Scan for the cell matching the given text and deliver its [x, y] coordinate at center. 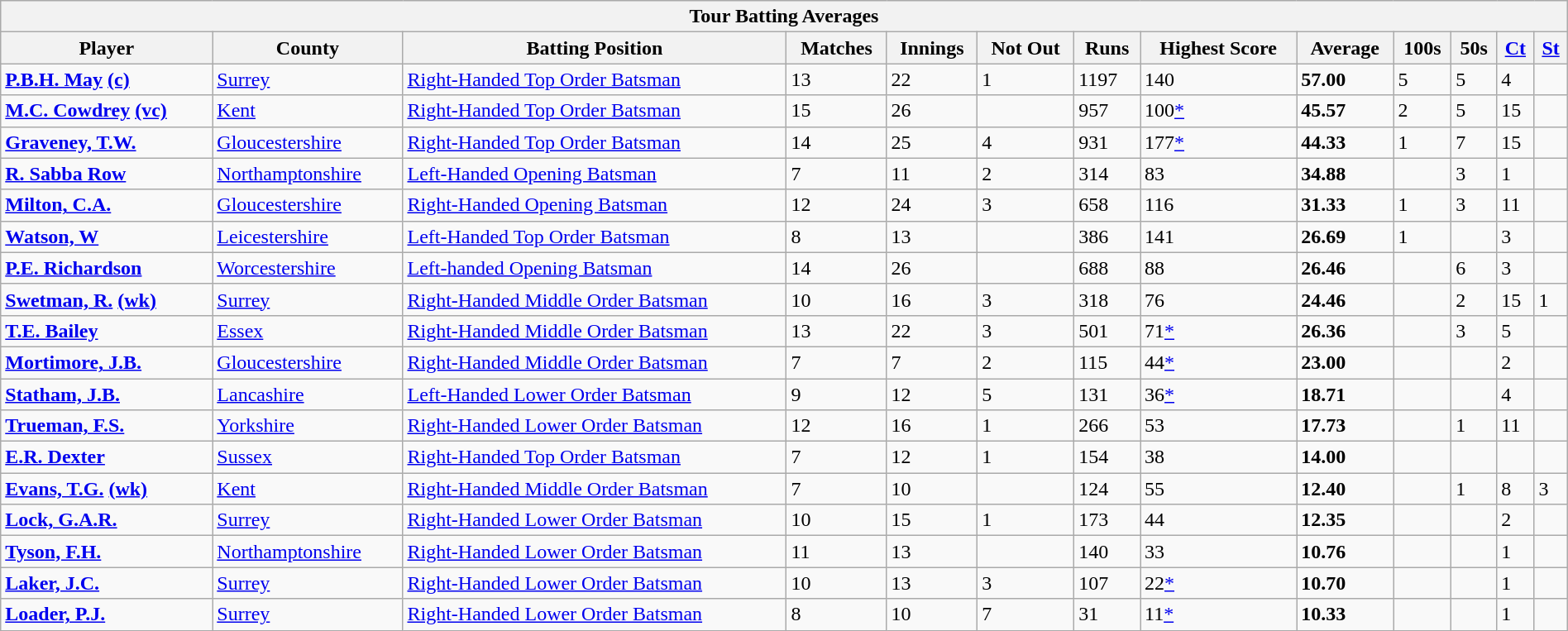
501 [1107, 331]
44* [1217, 362]
24.46 [1345, 299]
957 [1107, 111]
Lancashire [308, 394]
Left-Handed Top Order Batsman [595, 237]
55 [1217, 489]
Worcestershire [308, 268]
38 [1217, 457]
25 [932, 142]
Evans, T.G. (wk) [107, 489]
124 [1107, 489]
76 [1217, 299]
10.33 [1345, 614]
Sussex [308, 457]
36* [1217, 394]
Leicestershire [308, 237]
173 [1107, 520]
6 [1474, 268]
1197 [1107, 79]
Laker, J.C. [107, 583]
Innings [932, 48]
County [308, 48]
Trueman, F.S. [107, 426]
M.C. Cowdrey (vc) [107, 111]
22* [1217, 583]
131 [1107, 394]
44 [1217, 520]
26.46 [1345, 268]
23.00 [1345, 362]
Matches [837, 48]
Graveney, T.W. [107, 142]
83 [1217, 174]
Left-Handed Opening Batsman [595, 174]
26.36 [1345, 331]
10.76 [1345, 552]
Right-Handed Opening Batsman [595, 205]
100* [1217, 111]
53 [1217, 426]
31 [1107, 614]
314 [1107, 174]
115 [1107, 362]
116 [1217, 205]
11* [1217, 614]
141 [1217, 237]
266 [1107, 426]
Swetman, R. (wk) [107, 299]
E.R. Dexter [107, 457]
386 [1107, 237]
26.69 [1345, 237]
Runs [1107, 48]
31.33 [1345, 205]
658 [1107, 205]
10.70 [1345, 583]
107 [1107, 583]
Highest Score [1217, 48]
Tour Batting Averages [784, 17]
34.88 [1345, 174]
T.E. Bailey [107, 331]
Yorkshire [308, 426]
St [1551, 48]
71* [1217, 331]
Not Out [1025, 48]
318 [1107, 299]
57.00 [1345, 79]
33 [1217, 552]
14.00 [1345, 457]
17.73 [1345, 426]
45.57 [1345, 111]
12.40 [1345, 489]
Average [1345, 48]
Left-handed Opening Batsman [595, 268]
50s [1474, 48]
R. Sabba Row [107, 174]
177* [1217, 142]
Watson, W [107, 237]
Player [107, 48]
Batting Position [595, 48]
Milton, C.A. [107, 205]
Left-Handed Lower Order Batsman [595, 394]
P.E. Richardson [107, 268]
Tyson, F.H. [107, 552]
Statham, J.B. [107, 394]
Mortimore, J.B. [107, 362]
18.71 [1345, 394]
931 [1107, 142]
12.35 [1345, 520]
Ct [1515, 48]
44.33 [1345, 142]
Essex [308, 331]
688 [1107, 268]
154 [1107, 457]
88 [1217, 268]
100s [1422, 48]
P.B.H. May (c) [107, 79]
9 [837, 394]
Lock, G.A.R. [107, 520]
24 [932, 205]
Loader, P.J. [107, 614]
